Detect which cell encompasses the target text, then output its [x, y] center coordinate. 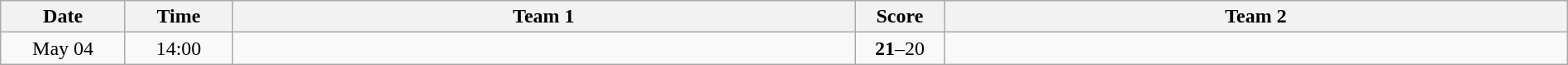
Time [179, 17]
21–20 [900, 48]
Date [63, 17]
Team 1 [544, 17]
Score [900, 17]
14:00 [179, 48]
May 04 [63, 48]
Team 2 [1256, 17]
